Detect which cell encompasses the target text, then output its (x, y) center coordinate. 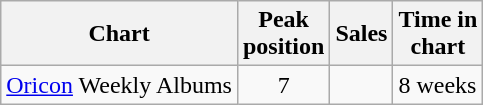
8 weeks (438, 85)
7 (283, 85)
Chart (120, 34)
Peakposition (283, 34)
Time inchart (438, 34)
Oricon Weekly Albums (120, 85)
Sales (362, 34)
